Output the [x, y] coordinate of the center of the cell containing the given text.  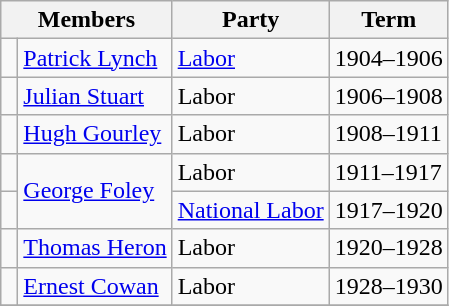
National Labor [250, 210]
Hugh Gourley [95, 134]
1928–1930 [388, 286]
Julian Stuart [95, 96]
Party [250, 20]
1920–1928 [388, 248]
Term [388, 20]
1904–1906 [388, 58]
1917–1920 [388, 210]
Thomas Heron [95, 248]
1908–1911 [388, 134]
Members [86, 20]
Patrick Lynch [95, 58]
1911–1917 [388, 172]
1906–1908 [388, 96]
George Foley [95, 191]
Ernest Cowan [95, 286]
